Find where the given text appears and provide that cell's center as [X, Y] coordinate. 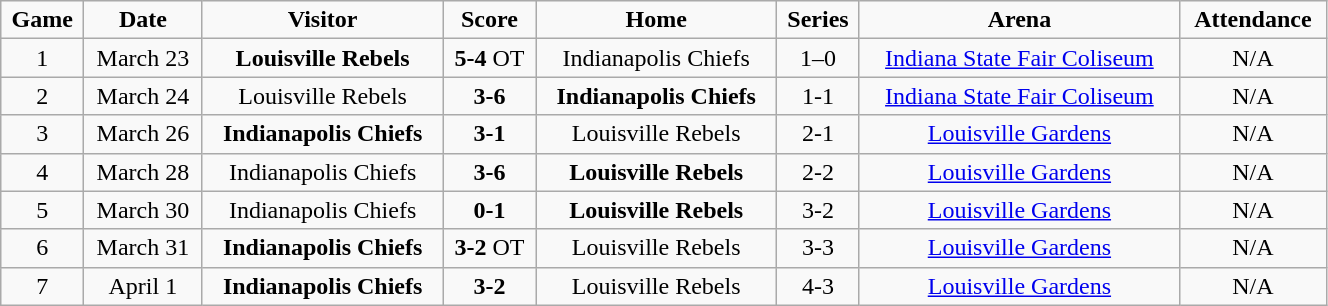
2 [42, 96]
4-3 [818, 286]
1 [42, 58]
Arena [1019, 20]
3-2 OT [490, 248]
3-3 [818, 248]
April 1 [144, 286]
March 28 [144, 172]
March 24 [144, 96]
Score [490, 20]
Game [42, 20]
1-1 [818, 96]
5-4 OT [490, 58]
Date [144, 20]
3-1 [490, 134]
1–0 [818, 58]
2-2 [818, 172]
4 [42, 172]
3 [42, 134]
5 [42, 210]
0-1 [490, 210]
Attendance [1252, 20]
March 31 [144, 248]
March 30 [144, 210]
Visitor [322, 20]
Series [818, 20]
7 [42, 286]
6 [42, 248]
March 26 [144, 134]
Home [656, 20]
2-1 [818, 134]
March 23 [144, 58]
